Find where the given text appears and provide that cell's center as [X, Y] coordinate. 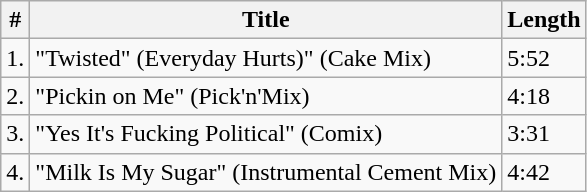
2. [16, 96]
"Twisted" (Everyday Hurts)" (Cake Mix) [266, 58]
4. [16, 172]
Title [266, 20]
3:31 [544, 134]
4:42 [544, 172]
"Yes It's Fucking Political" (Comix) [266, 134]
1. [16, 58]
Length [544, 20]
"Milk Is My Sugar" (Instrumental Cement Mix) [266, 172]
# [16, 20]
5:52 [544, 58]
3. [16, 134]
"Pickin on Me" (Pick'n'Mix) [266, 96]
4:18 [544, 96]
